Detect which cell encompasses the target text, then output its (X, Y) center coordinate. 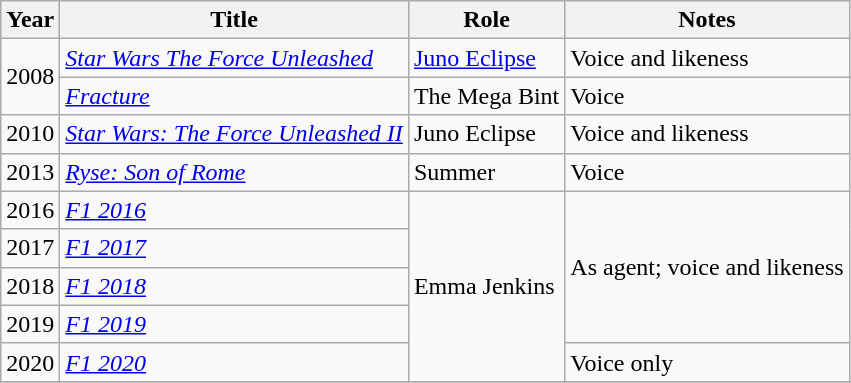
Summer (486, 172)
F1 2018 (234, 286)
F1 2016 (234, 210)
Role (486, 20)
As agent; voice and likeness (707, 267)
Fracture (234, 96)
2013 (30, 172)
Year (30, 20)
Star Wars The Force Unleashed (234, 58)
The Mega Bint (486, 96)
2019 (30, 324)
2018 (30, 286)
F1 2020 (234, 362)
2017 (30, 248)
Notes (707, 20)
Title (234, 20)
Voice only (707, 362)
2010 (30, 134)
Star Wars: The Force Unleashed II (234, 134)
Ryse: Son of Rome (234, 172)
2008 (30, 77)
2020 (30, 362)
Emma Jenkins (486, 286)
2016 (30, 210)
F1 2017 (234, 248)
F1 2019 (234, 324)
